From the cell containing the given text, extract its center point as (x, y) coordinate. 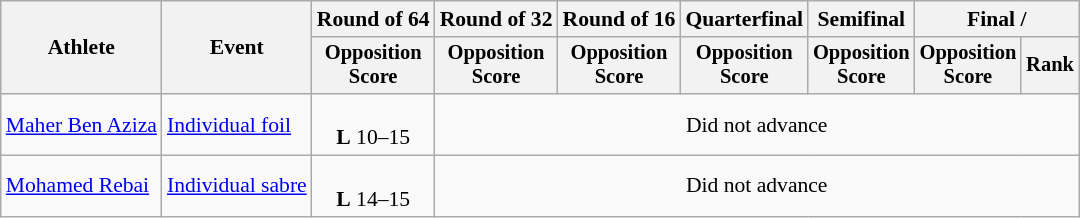
L 10–15 (374, 124)
Round of 16 (620, 19)
Quarterfinal (744, 19)
Individual foil (237, 124)
Final / (997, 19)
Athlete (82, 48)
Individual sabre (237, 186)
Maher Ben Aziza (82, 124)
Mohamed Rebai (82, 186)
Round of 32 (496, 19)
Event (237, 48)
Semifinal (862, 19)
L 14–15 (374, 186)
Rank (1050, 66)
Round of 64 (374, 19)
